Return the [X, Y] coordinate for the center point of the cell that contains the specified text.  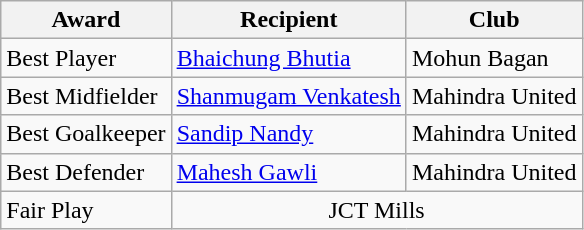
Fair Play [86, 210]
Mohun Bagan [494, 58]
Award [86, 20]
Sandip Nandy [288, 134]
JCT Mills [376, 210]
Shanmugam Venkatesh [288, 96]
Bhaichung Bhutia [288, 58]
Best Midfielder [86, 96]
Best Player [86, 58]
Best Defender [86, 172]
Mahesh Gawli [288, 172]
Best Goalkeeper [86, 134]
Recipient [288, 20]
Club [494, 20]
